Detect which cell encompasses the target text, then output its [X, Y] center coordinate. 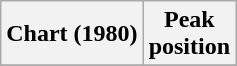
Chart (1980) [72, 34]
Peakposition [189, 34]
